Return (X, Y) of the center of cell containing provided text 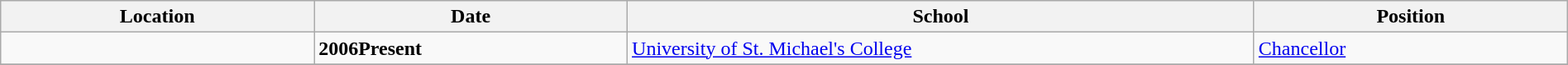
University of St. Michael's College (941, 48)
Chancellor (1411, 48)
Position (1411, 17)
Date (471, 17)
2006Present (471, 48)
Location (157, 17)
School (941, 17)
